Search for the cell housing the specified text and yield its [x, y] center coordinate. 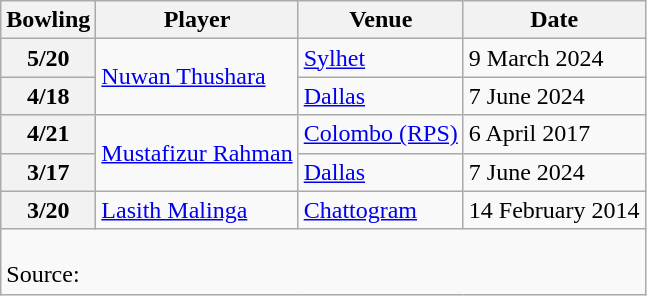
5/20 [48, 58]
Source: [323, 262]
Player [197, 20]
9 March 2024 [554, 58]
3/20 [48, 210]
4/21 [48, 134]
Mustafizur Rahman [197, 153]
6 April 2017 [554, 134]
Sylhet [380, 58]
Colombo (RPS) [380, 134]
Date [554, 20]
Chattogram [380, 210]
3/17 [48, 172]
4/18 [48, 96]
14 February 2014 [554, 210]
Nuwan Thushara [197, 77]
Venue [380, 20]
Lasith Malinga [197, 210]
Bowling [48, 20]
